Determine the (x, y) coordinate at the center of the cell enclosing the given text.  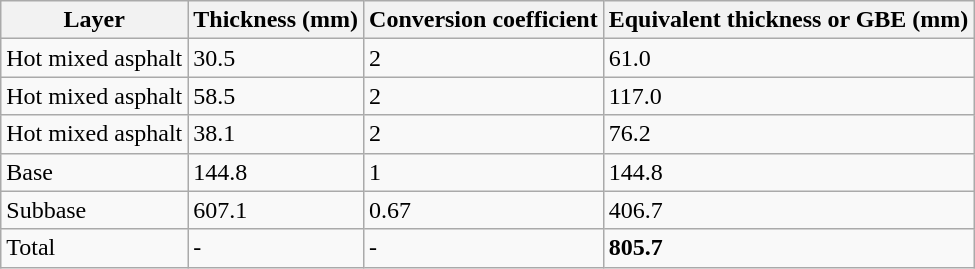
76.2 (788, 134)
Layer (94, 20)
Conversion coefficient (484, 20)
Base (94, 172)
406.7 (788, 210)
Equivalent thickness or GBE (mm) (788, 20)
Thickness (mm) (276, 20)
0.67 (484, 210)
61.0 (788, 58)
Subbase (94, 210)
38.1 (276, 134)
805.7 (788, 248)
Total (94, 248)
58.5 (276, 96)
30.5 (276, 58)
1 (484, 172)
607.1 (276, 210)
117.0 (788, 96)
